For the text-containing cell, return its midpoint in (x, y) coordinate format. 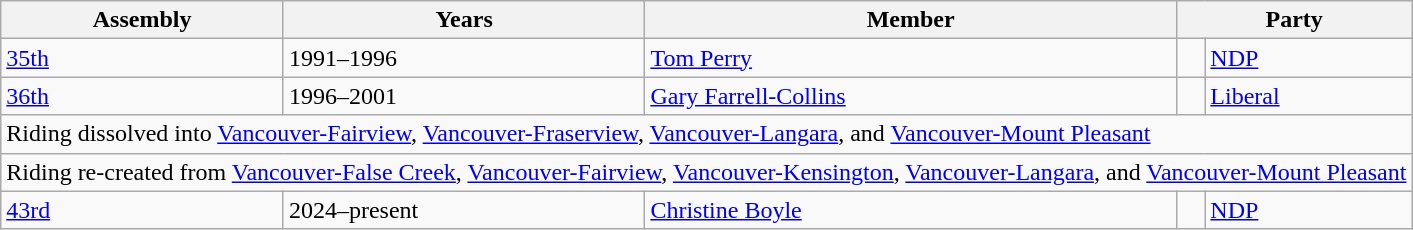
Liberal (1308, 96)
Tom Perry (910, 58)
43rd (142, 210)
Years (464, 20)
Member (910, 20)
1996–2001 (464, 96)
Party (1294, 20)
Christine Boyle (910, 210)
Riding re-created from Vancouver-False Creek, Vancouver-Fairview, Vancouver-Kensington, Vancouver-Langara, and Vancouver-Mount Pleasant (706, 172)
Assembly (142, 20)
2024–present (464, 210)
1991–1996 (464, 58)
35th (142, 58)
36th (142, 96)
Gary Farrell-Collins (910, 96)
Riding dissolved into Vancouver-Fairview, Vancouver-Fraserview, Vancouver-Langara, and Vancouver-Mount Pleasant (706, 134)
